Determine the (x, y) coordinate at the center of the cell enclosing the given text.  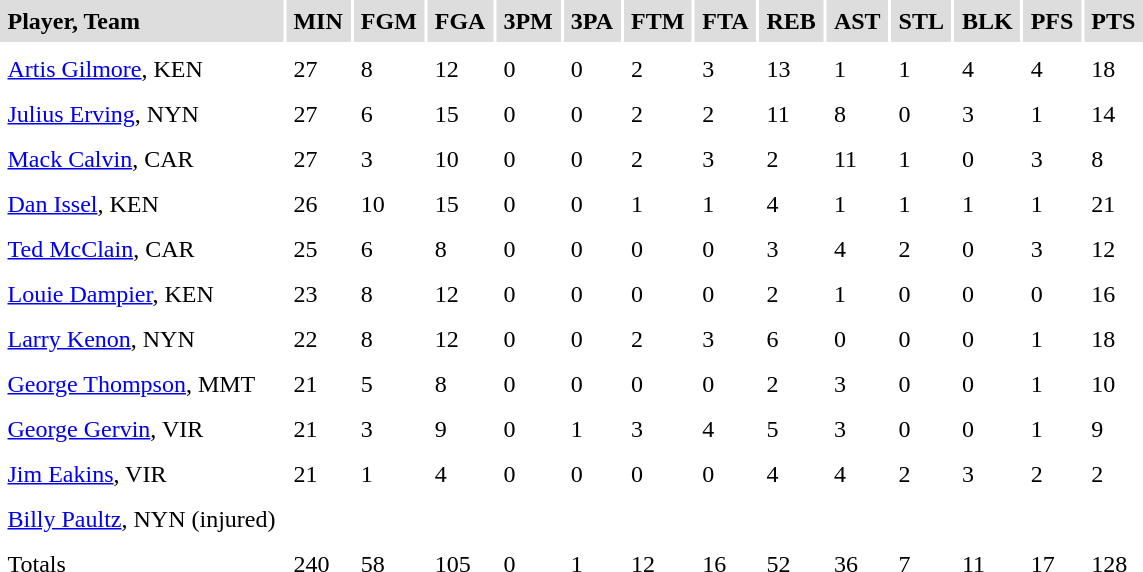
Ted McClain, CAR (142, 249)
Jim Eakins, VIR (142, 474)
Larry Kenon, NYN (142, 339)
26 (318, 204)
George Thompson, MMT (142, 384)
FGM (388, 21)
Dan Issel, KEN (142, 204)
Billy Paultz, NYN (injured) (142, 519)
FGA (460, 21)
PFS (1052, 21)
13 (791, 69)
25 (318, 249)
STL (921, 21)
AST (857, 21)
Louie Dampier, KEN (142, 294)
Player, Team (142, 21)
FTA (726, 21)
3PA (592, 21)
FTM (657, 21)
REB (791, 21)
BLK (987, 21)
Mack Calvin, CAR (142, 159)
Julius Erving, NYN (142, 114)
PTS (1114, 21)
3PM (528, 21)
MIN (318, 21)
George Gervin, VIR (142, 429)
22 (318, 339)
16 (1114, 294)
23 (318, 294)
14 (1114, 114)
Artis Gilmore, KEN (142, 69)
